Scan for the cell matching the given text and deliver its (x, y) coordinate at center. 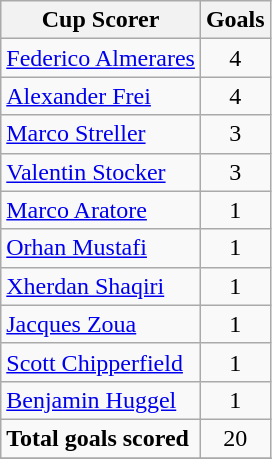
Benjamin Huggel (101, 400)
Marco Streller (101, 134)
Goals (235, 20)
Valentin Stocker (101, 172)
Cup Scorer (101, 20)
Marco Aratore (101, 210)
Alexander Frei (101, 96)
20 (235, 438)
Orhan Mustafi (101, 248)
Scott Chipperfield (101, 362)
Federico Almerares (101, 58)
Jacques Zoua (101, 324)
Xherdan Shaqiri (101, 286)
Total goals scored (101, 438)
